Find where the given text appears and provide that cell's center as [x, y] coordinate. 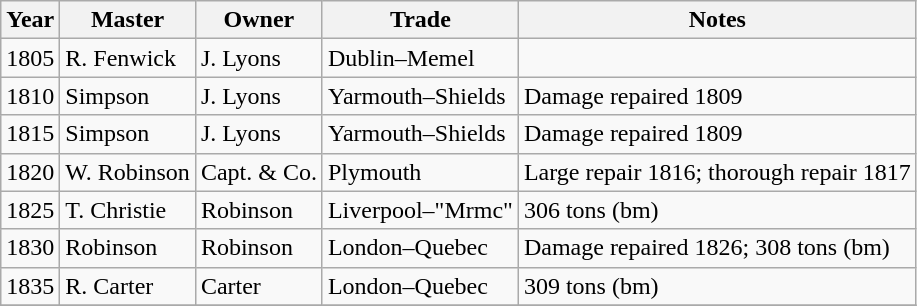
1815 [30, 134]
Dublin–Memel [420, 58]
1830 [30, 248]
Year [30, 20]
Capt. & Co. [258, 172]
Damage repaired 1826; 308 tons (bm) [717, 248]
1820 [30, 172]
R. Carter [128, 286]
R. Fenwick [128, 58]
T. Christie [128, 210]
1810 [30, 96]
309 tons (bm) [717, 286]
Trade [420, 20]
Carter [258, 286]
Master [128, 20]
1805 [30, 58]
Liverpool–"Mrmc" [420, 210]
Notes [717, 20]
1835 [30, 286]
Plymouth [420, 172]
Large repair 1816; thorough repair 1817 [717, 172]
W. Robinson [128, 172]
306 tons (bm) [717, 210]
1825 [30, 210]
Owner [258, 20]
